Extract the (x, y) coordinate from the center of the cell holding the provided text.  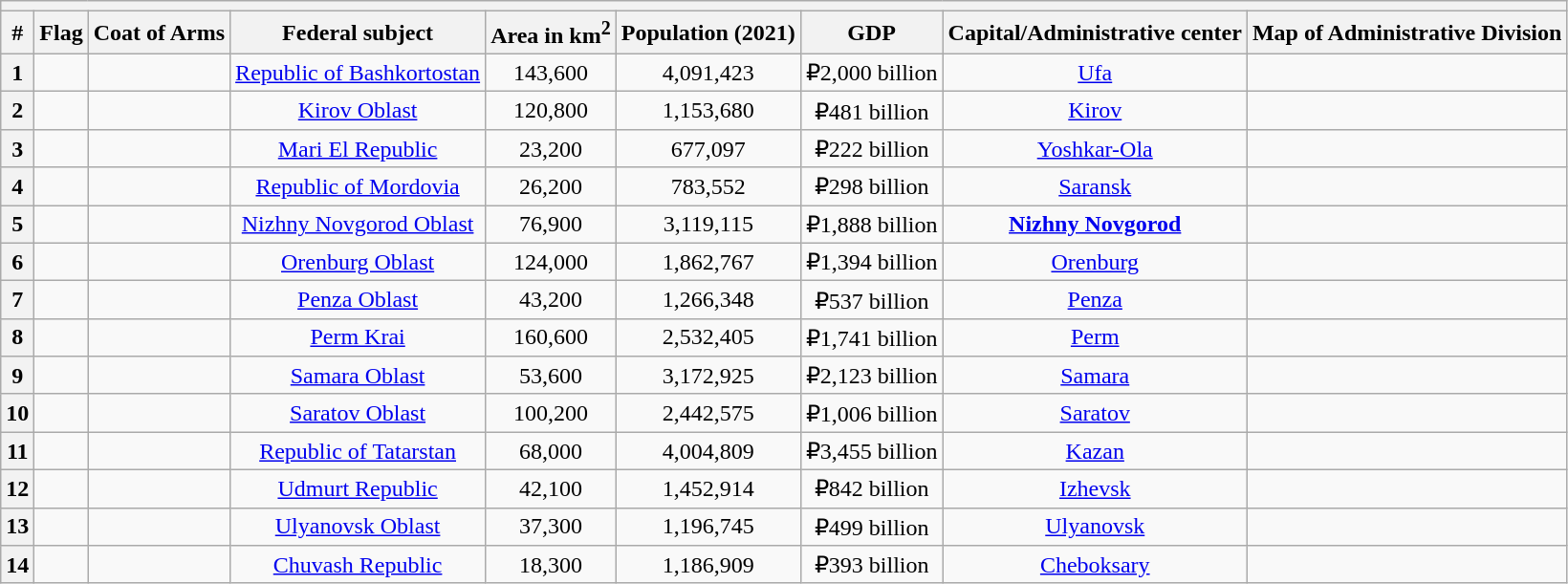
Perm (1095, 337)
Samara (1095, 376)
Mari El Republic (358, 148)
4 (17, 186)
Kirov (1095, 111)
1,452,914 (708, 489)
Nizhny Novgorod (1095, 225)
₽499 billion (872, 527)
₽537 billion (872, 300)
14 (17, 565)
Cheboksary (1095, 565)
3,119,115 (708, 225)
₽1,006 billion (872, 413)
124,000 (551, 262)
43,200 (551, 300)
₽1,741 billion (872, 337)
Coat of Arms (159, 32)
783,552 (708, 186)
Federal subject (358, 32)
1,196,745 (708, 527)
Capital/Administrative center (1095, 32)
53,600 (551, 376)
1,186,909 (708, 565)
₽393 billion (872, 565)
76,900 (551, 225)
₽2,000 billion (872, 73)
160,600 (551, 337)
1,862,767 (708, 262)
₽222 billion (872, 148)
5 (17, 225)
₽298 billion (872, 186)
Penza (1095, 300)
Flag (61, 32)
Kazan (1095, 451)
Ufa (1095, 73)
Yoshkar-Ola (1095, 148)
9 (17, 376)
Orenburg Oblast (358, 262)
Kirov Oblast (358, 111)
₽3,455 billion (872, 451)
18,300 (551, 565)
₽1,394 billion (872, 262)
42,100 (551, 489)
143,600 (551, 73)
Samara Oblast (358, 376)
# (17, 32)
₽842 billion (872, 489)
1,266,348 (708, 300)
10 (17, 413)
Izhevsk (1095, 489)
13 (17, 527)
68,000 (551, 451)
37,300 (551, 527)
26,200 (551, 186)
6 (17, 262)
12 (17, 489)
1,153,680 (708, 111)
₽2,123 billion (872, 376)
Map of Administrative Division (1406, 32)
7 (17, 300)
Population (2021) (708, 32)
2,532,405 (708, 337)
3,172,925 (708, 376)
677,097 (708, 148)
8 (17, 337)
Nizhny Novgorod Oblast (358, 225)
Republic of Tatarstan (358, 451)
₽1,888 billion (872, 225)
100,200 (551, 413)
4,091,423 (708, 73)
Ulyanovsk Oblast (358, 527)
Saratov Oblast (358, 413)
Udmurt Republic (358, 489)
4,004,809 (708, 451)
23,200 (551, 148)
3 (17, 148)
Chuvash Republic (358, 565)
GDP (872, 32)
Area in km2 (551, 32)
11 (17, 451)
2,442,575 (708, 413)
Republic of Mordovia (358, 186)
Ulyanovsk (1095, 527)
120,800 (551, 111)
Perm Krai (358, 337)
Saransk (1095, 186)
Penza Oblast (358, 300)
1 (17, 73)
₽481 billion (872, 111)
Republic of Bashkortostan (358, 73)
2 (17, 111)
Saratov (1095, 413)
Orenburg (1095, 262)
